Return [X, Y] of the center of cell containing provided text 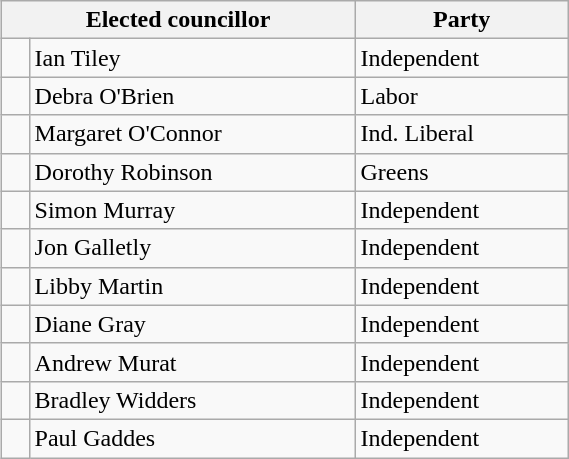
Ian Tiley [192, 58]
Bradley Widders [192, 400]
Paul Gaddes [192, 438]
Greens [462, 172]
Simon Murray [192, 210]
Debra O'Brien [192, 96]
Elected councillor [178, 20]
Jon Galletly [192, 248]
Party [462, 20]
Ind. Liberal [462, 134]
Dorothy Robinson [192, 172]
Libby Martin [192, 286]
Andrew Murat [192, 362]
Diane Gray [192, 324]
Labor [462, 96]
Margaret O'Connor [192, 134]
